From the cell containing the given text, extract its center point as (X, Y) coordinate. 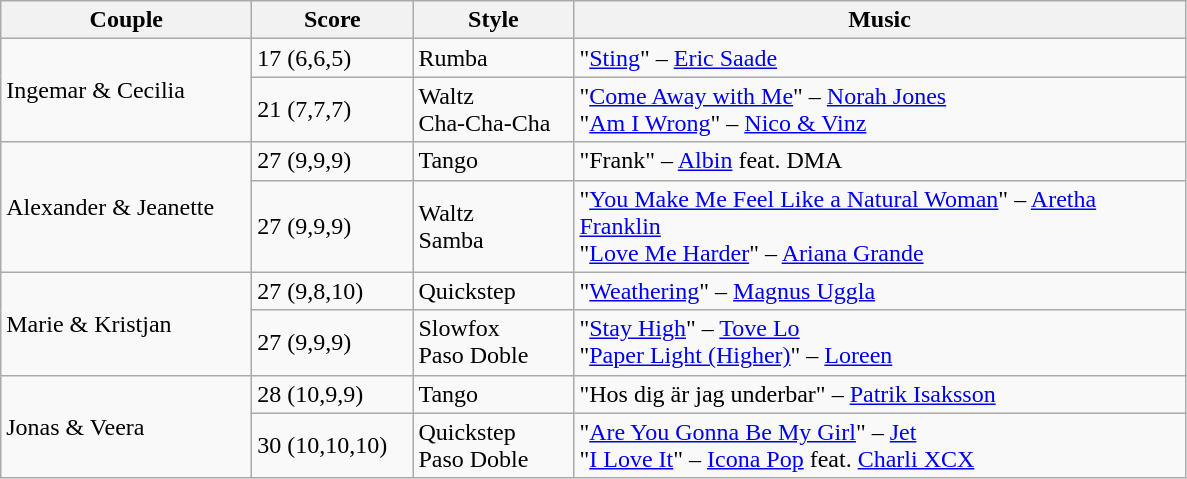
17 (6,6,5) (332, 58)
"Weathering" – Magnus Uggla (880, 291)
SlowfoxPaso Doble (494, 342)
WaltzCha-Cha-Cha (494, 110)
Quickstep (494, 291)
Score (332, 20)
"Sting" – Eric Saade (880, 58)
Marie & Kristjan (126, 324)
27 (9,8,10) (332, 291)
WaltzSamba (494, 226)
Rumba (494, 58)
"Stay High" – Tove Lo "Paper Light (Higher)" – Loreen (880, 342)
Style (494, 20)
Ingemar & Cecilia (126, 90)
Jonas & Veera (126, 426)
28 (10,9,9) (332, 394)
"You Make Me Feel Like a Natural Woman" – Aretha Franklin "Love Me Harder" – Ariana Grande (880, 226)
"Frank" – Albin feat. DMA (880, 161)
21 (7,7,7) (332, 110)
Couple (126, 20)
30 (10,10,10) (332, 446)
Quickstep Paso Doble (494, 446)
"Are You Gonna Be My Girl" – Jet "I Love It" – Icona Pop feat. Charli XCX (880, 446)
Alexander & Jeanette (126, 207)
"Hos dig är jag underbar" – Patrik Isaksson (880, 394)
"Come Away with Me" – Norah Jones "Am I Wrong" – Nico & Vinz (880, 110)
Music (880, 20)
